Return (X, Y) of the center of cell containing provided text 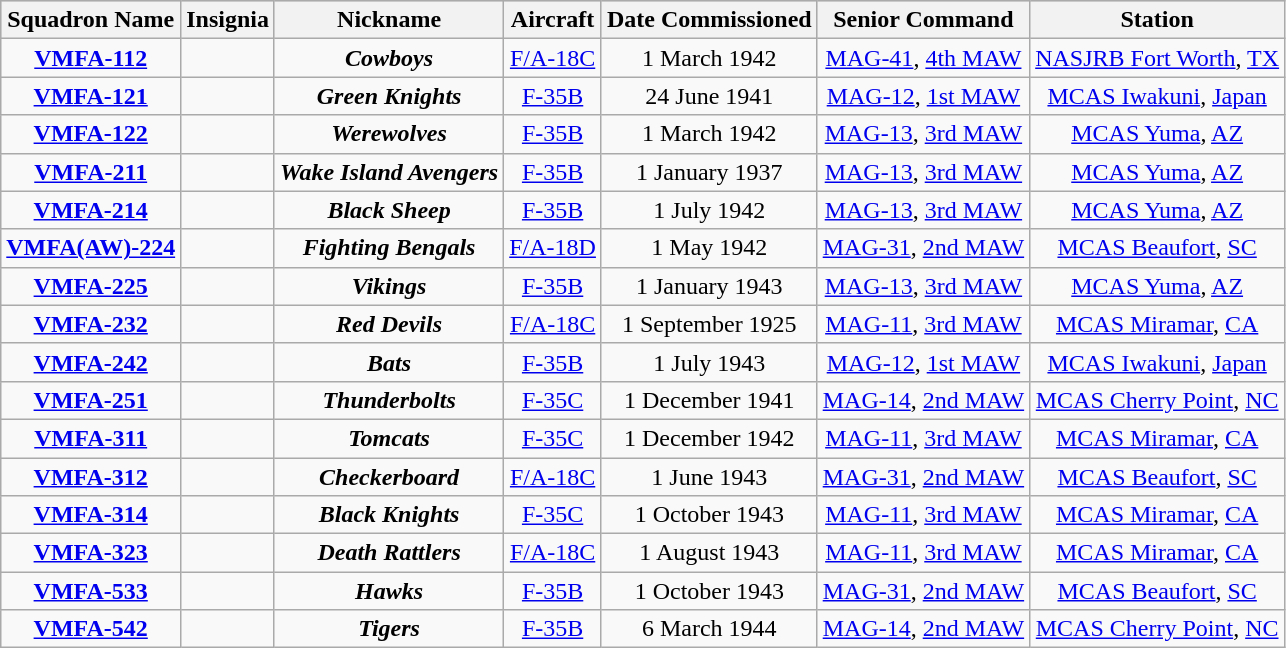
Vikings (388, 286)
Green Knights (388, 96)
NASJRB Fort Worth, TX (1158, 58)
Tomcats (388, 438)
VMFA-214 (91, 210)
Senior Command (923, 20)
Wake Island Avengers (388, 172)
Nickname (388, 20)
Aircraft (553, 20)
VMFA-251 (91, 400)
Black Sheep (388, 210)
Fighting Bengals (388, 248)
VMFA-232 (91, 324)
Checkerboard (388, 477)
Bats (388, 362)
1 August 1943 (709, 553)
Cowboys (388, 58)
1 July 1943 (709, 362)
VMFA-211 (91, 172)
MAG-41, 4th MAW (923, 58)
VMFA-311 (91, 438)
1 December 1942 (709, 438)
1 May 1942 (709, 248)
1 July 1942 (709, 210)
Tigers (388, 629)
VMFA-122 (91, 134)
VMFA-323 (91, 553)
1 September 1925 (709, 324)
VMFA(AW)-224 (91, 248)
Insignia (228, 20)
24 June 1941 (709, 96)
VMFA-225 (91, 286)
F/A-18D (553, 248)
VMFA-533 (91, 591)
Station (1158, 20)
VMFA-242 (91, 362)
Werewolves (388, 134)
1 June 1943 (709, 477)
Hawks (388, 591)
1 January 1937 (709, 172)
1 January 1943 (709, 286)
Red Devils (388, 324)
Black Knights (388, 515)
VMFA-112 (91, 58)
VMFA-312 (91, 477)
VMFA-542 (91, 629)
VMFA-314 (91, 515)
Death Rattlers (388, 553)
1 December 1941 (709, 400)
VMFA-121 (91, 96)
Thunderbolts (388, 400)
Squadron Name (91, 20)
6 March 1944 (709, 629)
Date Commissioned (709, 20)
